Return (X, Y) of the center of cell containing provided text 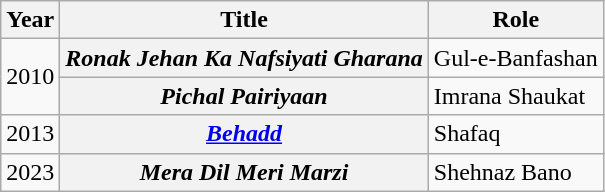
2010 (30, 77)
Ronak Jehan Ka Nafsiyati Gharana (244, 58)
Year (30, 20)
Gul-e-Banfashan (516, 58)
Shafaq (516, 134)
Shehnaz Bano (516, 172)
Behadd (244, 134)
2023 (30, 172)
Role (516, 20)
Mera Dil Meri Marzi (244, 172)
Pichal Pairiyaan (244, 96)
Title (244, 20)
Imrana Shaukat (516, 96)
2013 (30, 134)
